Output the [X, Y] coordinate of the center of the cell containing the given text.  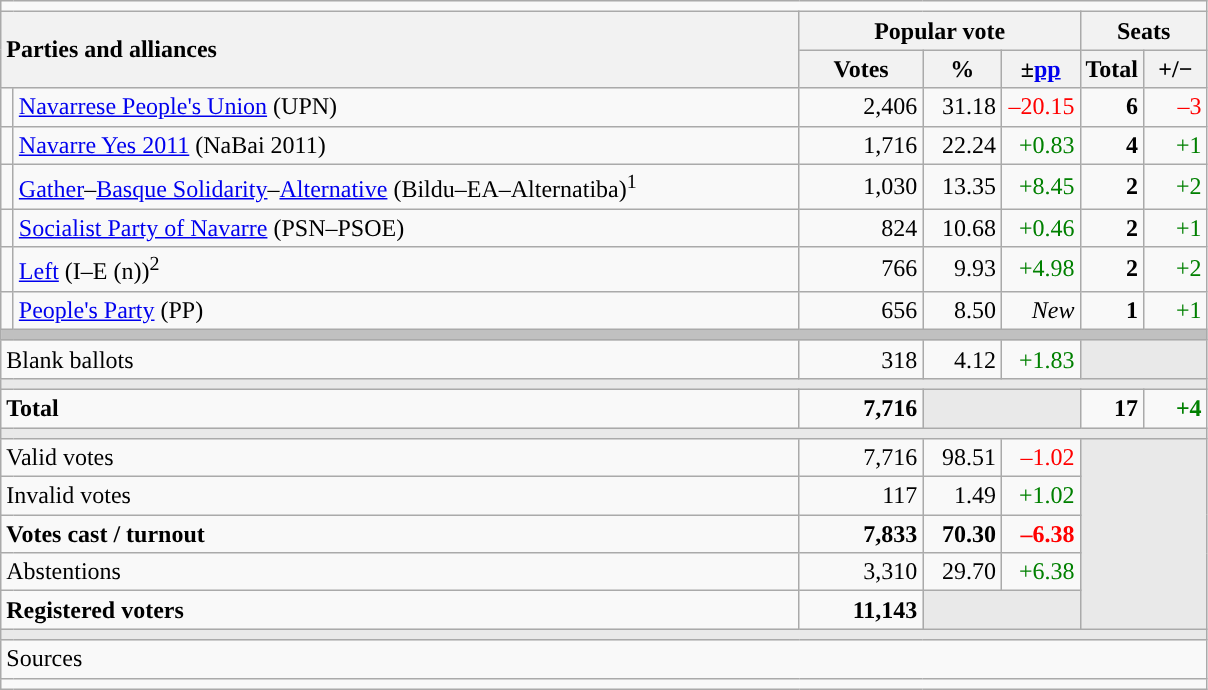
70.30 [962, 534]
Votes [861, 69]
–6.38 [1040, 534]
+1.83 [1040, 359]
1,716 [861, 145]
8.50 [962, 310]
Navarrese People's Union (UPN) [406, 107]
Sources [604, 659]
+8.45 [1040, 186]
Socialist Party of Navarre (PSN–PSOE) [406, 228]
–20.15 [1040, 107]
+4.98 [1040, 270]
Registered voters [400, 610]
Gather–Basque Solidarity–Alternative (Bildu–EA–Alternatiba)1 [406, 186]
656 [861, 310]
11,143 [861, 610]
–1.02 [1040, 458]
Parties and alliances [400, 50]
+0.83 [1040, 145]
766 [861, 270]
Left (I–E (n))2 [406, 270]
Popular vote [940, 31]
+1.02 [1040, 496]
+4 [1176, 408]
17 [1112, 408]
+0.46 [1040, 228]
–3 [1176, 107]
People's Party (PP) [406, 310]
13.35 [962, 186]
Votes cast / turnout [400, 534]
New [1040, 310]
2,406 [861, 107]
98.51 [962, 458]
10.68 [962, 228]
Seats [1144, 31]
Blank ballots [400, 359]
7,833 [861, 534]
±pp [1040, 69]
9.93 [962, 270]
1 [1112, 310]
1,030 [861, 186]
% [962, 69]
29.70 [962, 572]
824 [861, 228]
6 [1112, 107]
31.18 [962, 107]
+6.38 [1040, 572]
117 [861, 496]
Navarre Yes 2011 (NaBai 2011) [406, 145]
1.49 [962, 496]
Abstentions [400, 572]
22.24 [962, 145]
4.12 [962, 359]
Valid votes [400, 458]
4 [1112, 145]
3,310 [861, 572]
318 [861, 359]
Invalid votes [400, 496]
+/− [1176, 69]
